Output the [X, Y] coordinate of the center of the cell containing the given text.  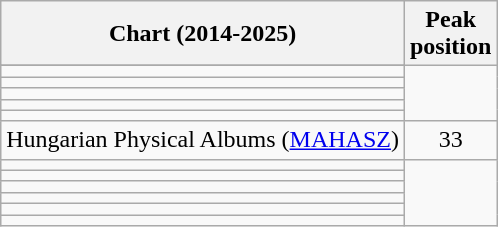
Chart (2014-2025) [203, 34]
Peakposition [450, 34]
Hungarian Physical Albums (MAHASZ) [203, 140]
33 [450, 140]
